For the text-containing cell, return its midpoint in (X, Y) coordinate format. 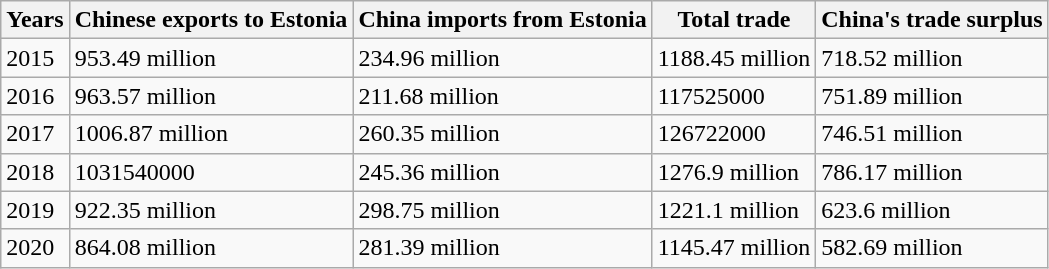
China imports from Estonia (502, 20)
1188.45 million (734, 58)
2019 (35, 210)
786.17 million (932, 172)
260.35 million (502, 134)
2016 (35, 96)
Total trade (734, 20)
718.52 million (932, 58)
245.36 million (502, 172)
China's trade surplus (932, 20)
864.08 million (211, 248)
281.39 million (502, 248)
963.57 million (211, 96)
117525000 (734, 96)
582.69 million (932, 248)
298.75 million (502, 210)
922.35 million (211, 210)
2015 (35, 58)
1031540000 (211, 172)
2020 (35, 248)
751.89 million (932, 96)
1221.1 million (734, 210)
2018 (35, 172)
211.68 million (502, 96)
2017 (35, 134)
1276.9 million (734, 172)
953.49 million (211, 58)
Chinese exports to Estonia (211, 20)
126722000 (734, 134)
Years (35, 20)
1006.87 million (211, 134)
746.51 million (932, 134)
234.96 million (502, 58)
623.6 million (932, 210)
1145.47 million (734, 248)
